For the text-containing cell, return its midpoint in [x, y] coordinate format. 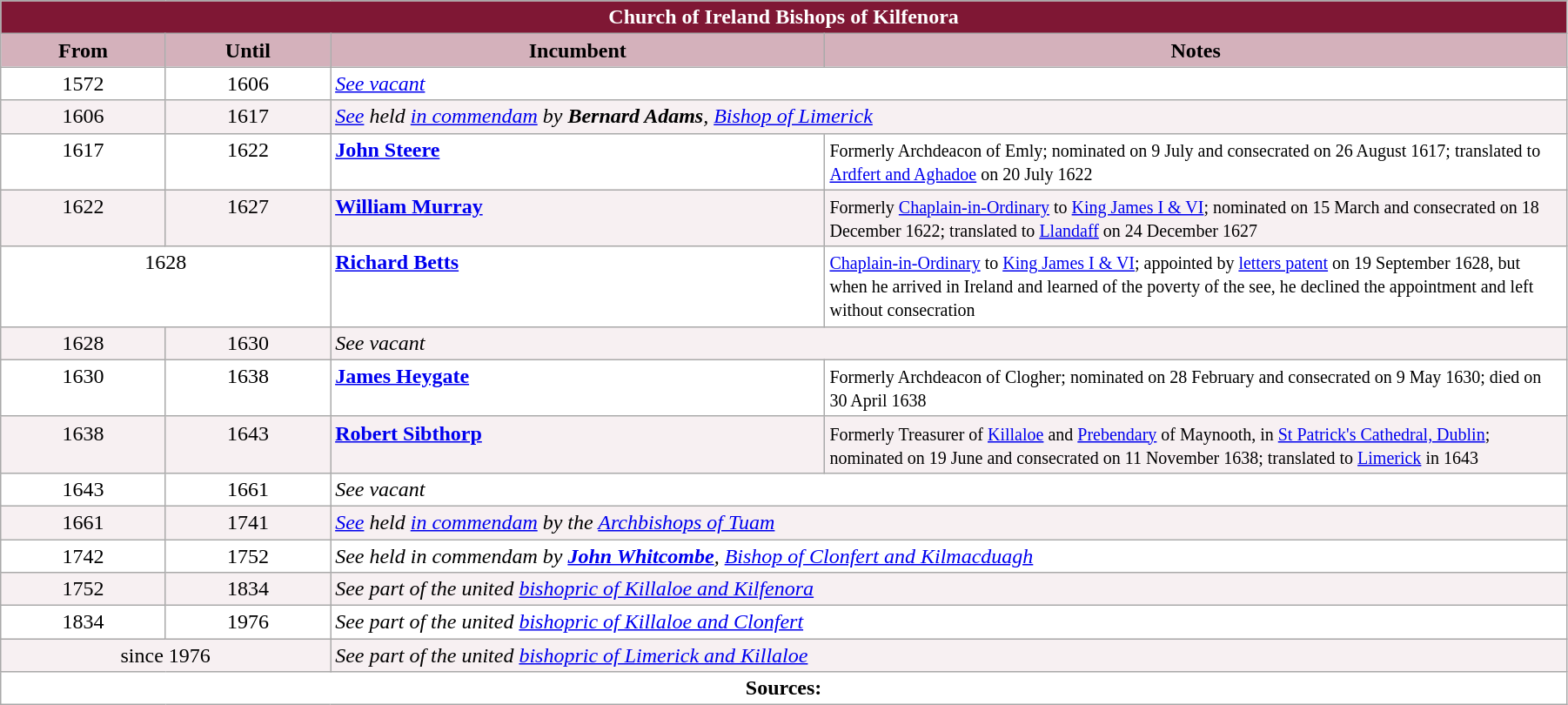
1741 [247, 522]
See held in commendam by Bernard Adams, Bishop of Limerick [948, 117]
James Heygate [578, 388]
See part of the united bishopric of Killaloe and Kilfenora [948, 589]
Richard Betts [578, 286]
1627 [247, 218]
See part of the united bishopric of Limerick and Killaloe [948, 655]
Formerly Archdeacon of Clogher; nominated on 28 February and consecrated on 9 May 1630; died on 30 April 1638 [1196, 388]
From [84, 50]
Incumbent [578, 50]
1572 [84, 84]
1742 [84, 556]
John Steere [578, 162]
Until [247, 50]
Notes [1196, 50]
See held in commendam by John Whitcombe, Bishop of Clonfert and Kilmacduagh [948, 556]
Formerly Archdeacon of Emly; nominated on 9 July and consecrated on 26 August 1617; translated to Ardfert and Aghadoe on 20 July 1622 [1196, 162]
Church of Ireland Bishops of Kilfenora [784, 17]
Robert Sibthorp [578, 444]
1976 [247, 622]
since 1976 [165, 655]
William Murray [578, 218]
See held in commendam by the Archbishops of Tuam [948, 522]
Sources: [784, 688]
See part of the united bishopric of Killaloe and Clonfert [948, 622]
